For the text-containing cell, return its midpoint in [x, y] coordinate format. 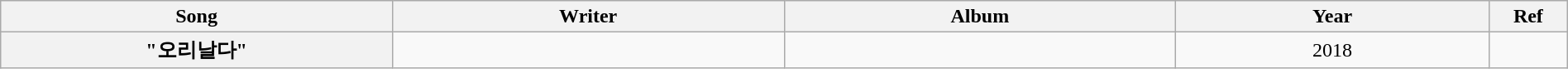
Album [980, 17]
Ref [1528, 17]
Year [1333, 17]
Writer [588, 17]
"오리날다" [197, 50]
2018 [1333, 50]
Song [197, 17]
